Search for the cell housing the specified text and yield its [x, y] center coordinate. 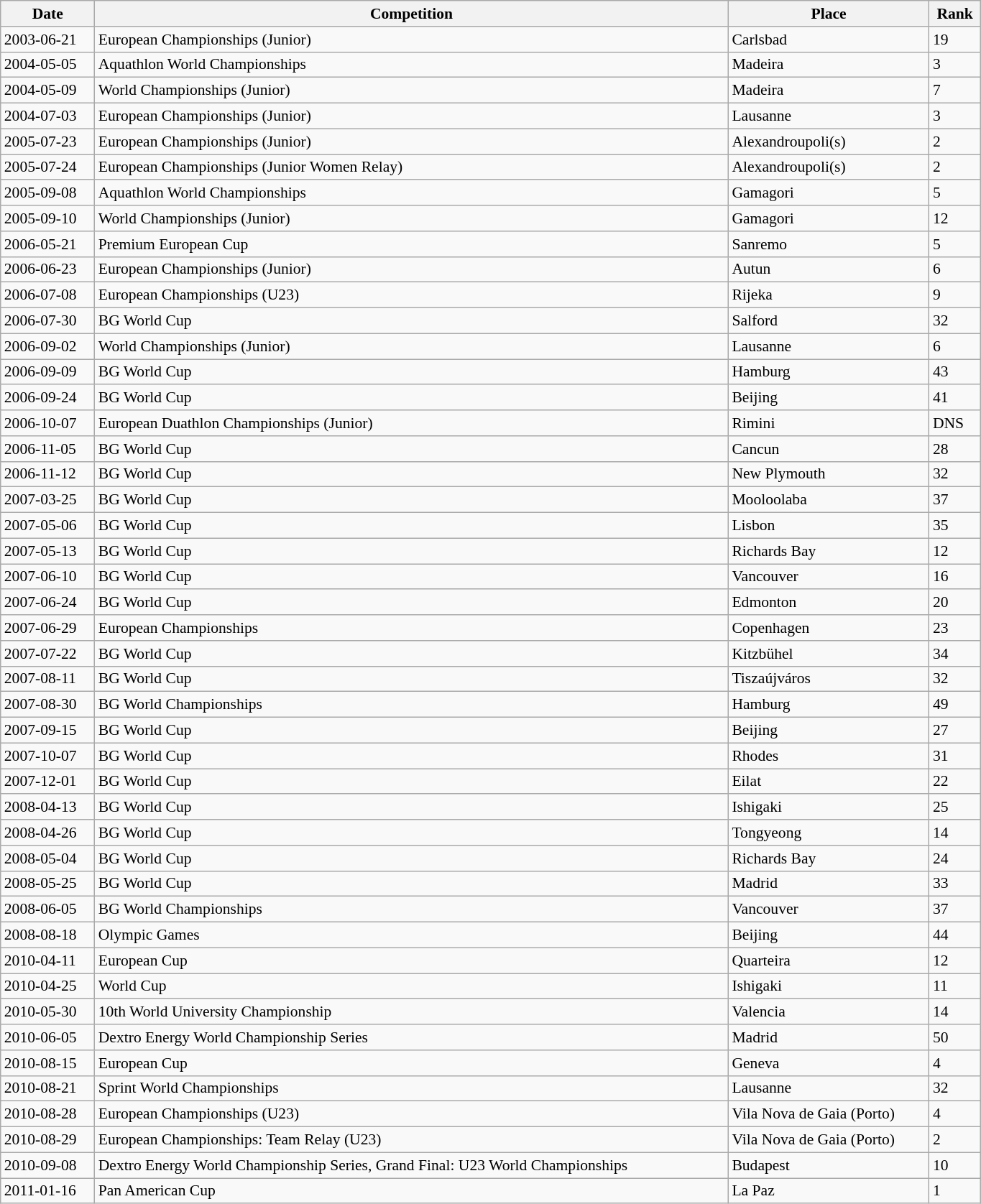
2005-09-08 [47, 193]
2004-05-05 [47, 65]
2007-08-30 [47, 705]
Geneva [828, 1063]
25 [955, 807]
2010-08-15 [47, 1063]
2007-12-01 [47, 782]
2010-04-11 [47, 960]
49 [955, 705]
Rijeka [828, 295]
Budapest [828, 1165]
2006-11-12 [47, 474]
2005-07-23 [47, 142]
2007-09-15 [47, 731]
Salford [828, 321]
50 [955, 1037]
Tiszaújváros [828, 679]
DNS [955, 423]
2006-06-23 [47, 269]
2007-08-11 [47, 679]
2008-08-18 [47, 935]
2008-05-04 [47, 858]
16 [955, 577]
2010-08-28 [47, 1114]
2004-05-09 [47, 91]
2007-07-22 [47, 654]
41 [955, 398]
2007-10-07 [47, 756]
2006-07-08 [47, 295]
2007-03-25 [47, 500]
19 [955, 40]
Date [47, 14]
2005-07-24 [47, 167]
Quarteira [828, 960]
10 [955, 1165]
New Plymouth [828, 474]
Copenhagen [828, 628]
22 [955, 782]
Cancun [828, 449]
2007-06-24 [47, 603]
31 [955, 756]
2005-09-10 [47, 218]
43 [955, 372]
Sanremo [828, 244]
Place [828, 14]
34 [955, 654]
2004-07-03 [47, 116]
33 [955, 884]
Competition [412, 14]
2006-11-05 [47, 449]
Autun [828, 269]
2007-06-10 [47, 577]
Lisbon [828, 526]
2006-09-24 [47, 398]
20 [955, 603]
10th World University Championship [412, 1012]
28 [955, 449]
1 [955, 1191]
Mooloolaba [828, 500]
La Paz [828, 1191]
European Championships (Junior Women Relay) [412, 167]
2006-10-07 [47, 423]
2006-09-09 [47, 372]
Rhodes [828, 756]
European Championships [412, 628]
2003-06-21 [47, 40]
2010-09-08 [47, 1165]
Premium European Cup [412, 244]
2006-05-21 [47, 244]
9 [955, 295]
2008-05-25 [47, 884]
2007-05-13 [47, 551]
Pan American Cup [412, 1191]
2008-04-13 [47, 807]
2008-04-26 [47, 833]
Olympic Games [412, 935]
2010-08-21 [47, 1088]
Rimini [828, 423]
2011-01-16 [47, 1191]
35 [955, 526]
Rank [955, 14]
European Duathlon Championships (Junior) [412, 423]
2010-08-29 [47, 1140]
Kitzbühel [828, 654]
7 [955, 91]
2007-06-29 [47, 628]
23 [955, 628]
Sprint World Championships [412, 1088]
24 [955, 858]
Dextro Energy World Championship Series [412, 1037]
Eilat [828, 782]
2010-05-30 [47, 1012]
Dextro Energy World Championship Series, Grand Final: U23 World Championships [412, 1165]
Tongyeong [828, 833]
2006-07-30 [47, 321]
Carlsbad [828, 40]
World Cup [412, 986]
11 [955, 986]
2006-09-02 [47, 346]
2008-06-05 [47, 909]
2010-06-05 [47, 1037]
44 [955, 935]
2007-05-06 [47, 526]
Edmonton [828, 603]
Valencia [828, 1012]
27 [955, 731]
European Championships: Team Relay (U23) [412, 1140]
2010-04-25 [47, 986]
